Identify which cell holds the provided text, then report its [X, Y] central coordinate. 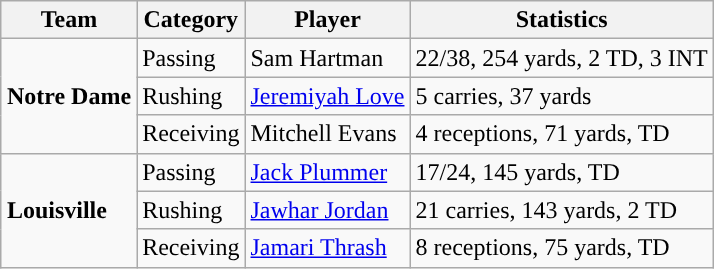
Sam Hartman [328, 58]
22/38, 254 yards, 2 TD, 3 INT [562, 58]
Jawhar Jordan [328, 210]
Notre Dame [68, 96]
Jack Plummer [328, 172]
Louisville [68, 210]
Category [191, 20]
Statistics [562, 20]
17/24, 145 yards, TD [562, 172]
Jamari Thrash [328, 248]
Jeremiyah Love [328, 96]
5 carries, 37 yards [562, 96]
Team [68, 20]
Mitchell Evans [328, 134]
8 receptions, 75 yards, TD [562, 248]
21 carries, 143 yards, 2 TD [562, 210]
Player [328, 20]
4 receptions, 71 yards, TD [562, 134]
